Scan for the cell matching the given text and deliver its [X, Y] coordinate at center. 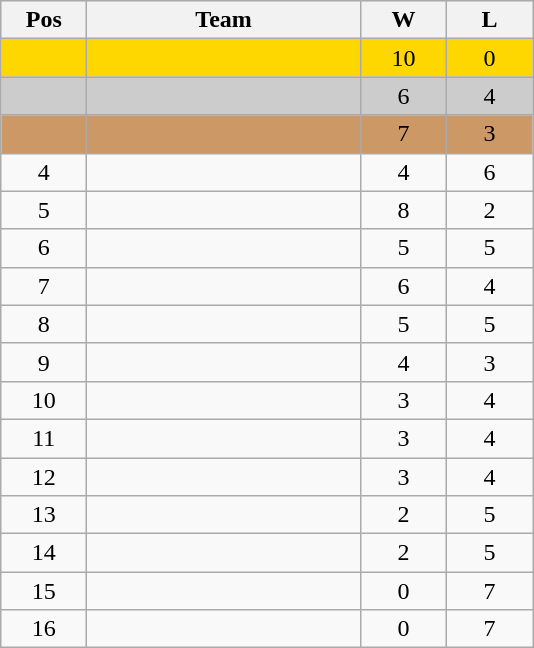
Team [224, 20]
9 [44, 362]
Pos [44, 20]
12 [44, 477]
16 [44, 629]
14 [44, 553]
L [489, 20]
W [403, 20]
11 [44, 438]
13 [44, 515]
15 [44, 591]
